Return the [X, Y] coordinate for the center point of the cell that contains the specified text.  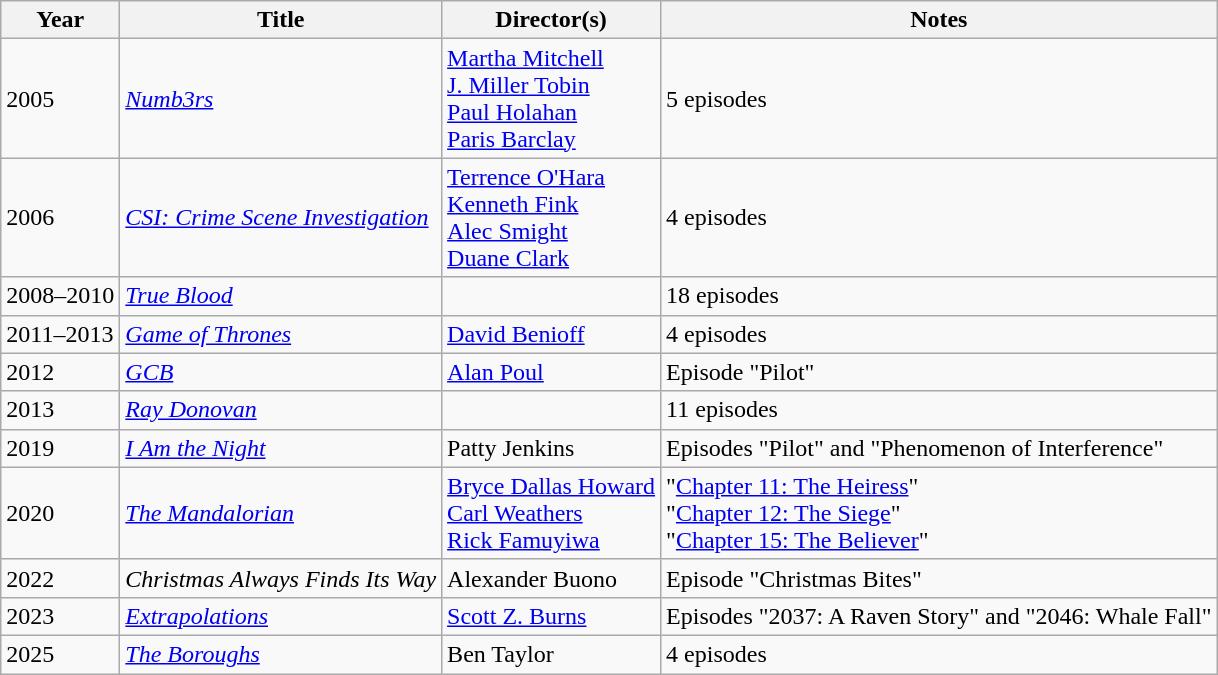
2023 [60, 616]
Terrence O'HaraKenneth FinkAlec SmightDuane Clark [552, 218]
18 episodes [939, 296]
Bryce Dallas HowardCarl WeathersRick Famuyiwa [552, 513]
I Am the Night [281, 448]
David Benioff [552, 334]
Episodes "Pilot" and "Phenomenon of Interference" [939, 448]
Game of Thrones [281, 334]
Numb3rs [281, 98]
2022 [60, 578]
Title [281, 20]
2025 [60, 654]
Episode "Pilot" [939, 372]
2020 [60, 513]
Christmas Always Finds Its Way [281, 578]
Alexander Buono [552, 578]
2019 [60, 448]
5 episodes [939, 98]
Scott Z. Burns [552, 616]
True Blood [281, 296]
"Chapter 11: The Heiress""Chapter 12: The Siege""Chapter 15: The Believer" [939, 513]
2008–2010 [60, 296]
Year [60, 20]
The Boroughs [281, 654]
Ben Taylor [552, 654]
Alan Poul [552, 372]
Extrapolations [281, 616]
2013 [60, 410]
Martha MitchellJ. Miller TobinPaul HolahanParis Barclay [552, 98]
GCB [281, 372]
CSI: Crime Scene Investigation [281, 218]
Ray Donovan [281, 410]
Episodes "2037: A Raven Story" and "2046: Whale Fall" [939, 616]
Patty Jenkins [552, 448]
Notes [939, 20]
2005 [60, 98]
2012 [60, 372]
11 episodes [939, 410]
Episode "Christmas Bites" [939, 578]
The Mandalorian [281, 513]
2011–2013 [60, 334]
2006 [60, 218]
Director(s) [552, 20]
